Detect which cell encompasses the target text, then output its [x, y] center coordinate. 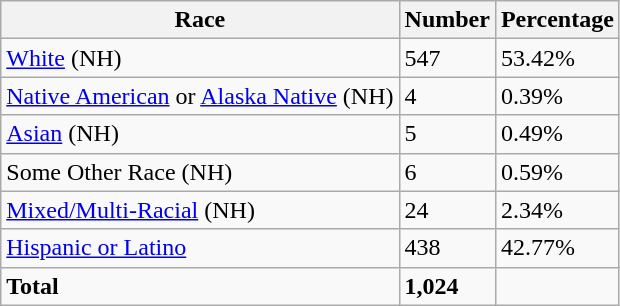
0.59% [557, 172]
Asian (NH) [200, 134]
438 [447, 248]
0.49% [557, 134]
24 [447, 210]
547 [447, 58]
4 [447, 96]
Percentage [557, 20]
Number [447, 20]
6 [447, 172]
Mixed/Multi-Racial (NH) [200, 210]
1,024 [447, 286]
Hispanic or Latino [200, 248]
0.39% [557, 96]
Race [200, 20]
5 [447, 134]
Total [200, 286]
White (NH) [200, 58]
53.42% [557, 58]
Native American or Alaska Native (NH) [200, 96]
42.77% [557, 248]
2.34% [557, 210]
Some Other Race (NH) [200, 172]
